Provide the (x, y) coordinate of the cell's center where the given text is located.  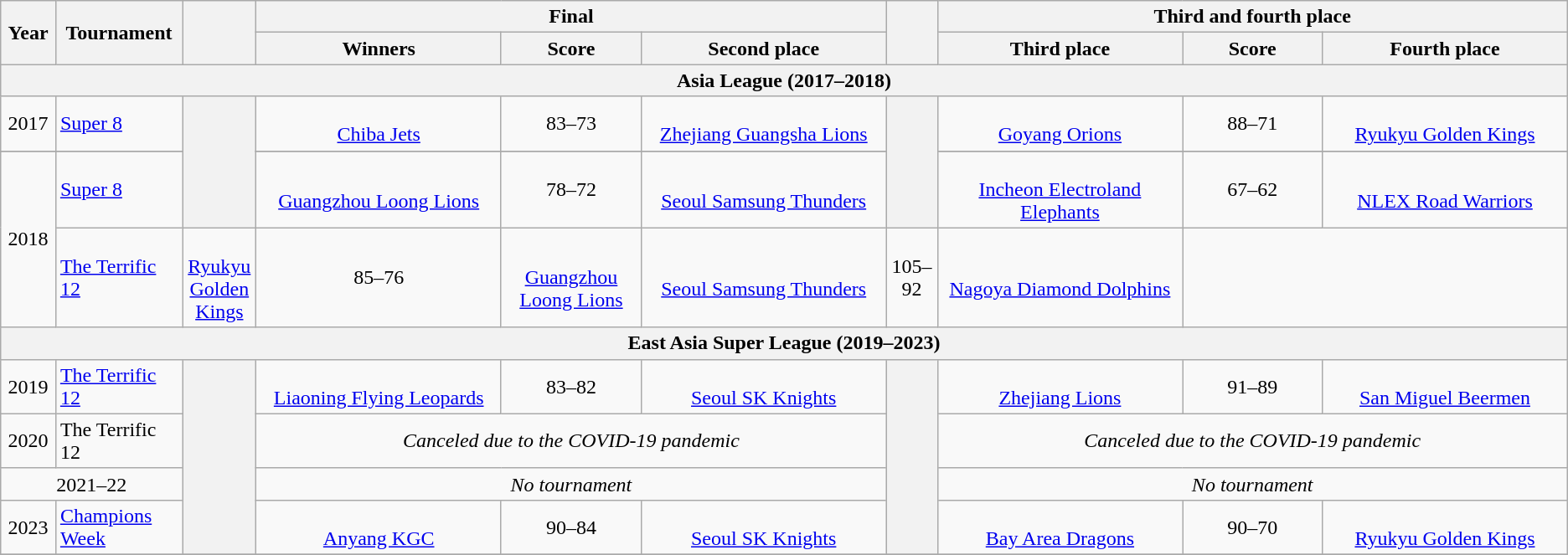
2021–22 (92, 484)
Winners (379, 49)
Zhejiang Lions (1060, 387)
Liaoning Flying Leopards (379, 387)
105–92 (911, 278)
Final (571, 17)
Goyang Orions (1060, 124)
2023 (28, 527)
91–89 (1253, 387)
Anyang KGC (379, 527)
Incheon Electroland Elephants (1060, 189)
2017 (28, 124)
Nagoya Diamond Dolphins (1060, 278)
Asia League (2017–2018) (784, 80)
Fourth place (1446, 49)
85–76 (379, 278)
83–73 (571, 124)
Year (28, 33)
83–82 (571, 387)
NLEX Road Warriors (1446, 189)
Champions Week (119, 527)
67–62 (1253, 189)
2018 (28, 239)
Third and fourth place (1252, 17)
2020 (28, 440)
Zhejiang Guangsha Lions (763, 124)
90–70 (1253, 527)
78–72 (571, 189)
Bay Area Dragons (1060, 527)
2019 (28, 387)
San Miguel Beermen (1446, 387)
Third place (1060, 49)
88–71 (1253, 124)
Second place (763, 49)
East Asia Super League (2019–2023) (784, 343)
Chiba Jets (379, 124)
90–84 (571, 527)
Tournament (119, 33)
